For the text-containing cell, return its midpoint in [x, y] coordinate format. 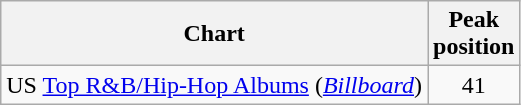
Chart [214, 34]
US Top R&B/Hip-Hop Albums (Billboard) [214, 85]
41 [474, 85]
Peakposition [474, 34]
